From the cell containing the given text, extract its center point as [x, y] coordinate. 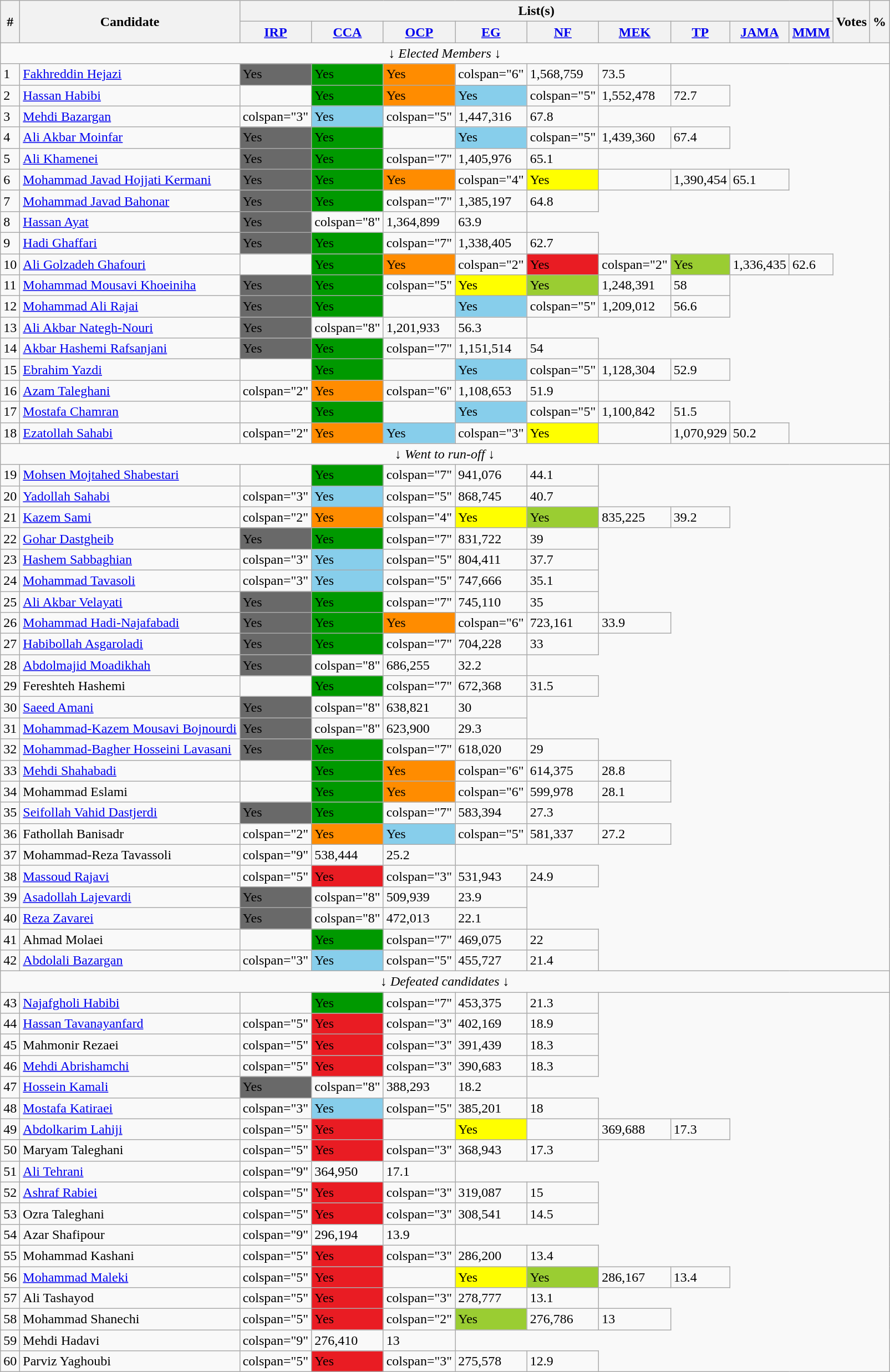
18.9 [563, 1024]
16 [10, 391]
17.1 [419, 1171]
67.4 [700, 137]
36 [10, 834]
47 [10, 1087]
Ali Khamenei [130, 159]
Mohammad Hadi-Najafabadi [130, 623]
Ali Akbar Velayati [130, 601]
453,375 [491, 1003]
↓ Went to run-off ↓ [445, 454]
72.7 [700, 95]
Mehdi Shahabadi [130, 771]
5 [10, 159]
52.9 [700, 370]
747,666 [491, 580]
638,821 [419, 707]
57 [10, 1298]
25.2 [419, 855]
402,169 [491, 1024]
12.9 [563, 1361]
38 [10, 876]
73.5 [635, 74]
1 [10, 74]
Abdolali Bazargan [130, 961]
388,293 [419, 1087]
1,201,933 [419, 328]
Fakhreddin Hejazi [130, 74]
804,411 [491, 559]
835,225 [635, 517]
21 [10, 517]
27 [10, 644]
24 [10, 580]
22.1 [491, 918]
56 [10, 1277]
1,385,197 [491, 201]
67.8 [563, 116]
704,228 [491, 644]
48 [10, 1108]
59 [10, 1340]
Mohammad Ali Rajai [130, 307]
13.1 [563, 1298]
7 [10, 201]
23 [10, 559]
275,578 [491, 1361]
1,209,012 [635, 307]
37.7 [563, 559]
39.2 [700, 517]
1,338,405 [491, 243]
6 [10, 180]
Mohammad-Kazem Mousavi Bojnourdi [130, 728]
831,722 [491, 538]
Mohammad-Reza Tavassoli [130, 855]
Ahmad Molaei [130, 940]
Ozra Taleghani [130, 1213]
% [879, 22]
32 [10, 749]
40.7 [563, 496]
3 [10, 116]
Kazem Sami [130, 517]
745,110 [491, 601]
60 [10, 1361]
41 [10, 940]
42 [10, 961]
31 [10, 728]
583,394 [491, 813]
IRP [276, 32]
469,075 [491, 940]
12 [10, 307]
28.1 [635, 792]
Hassan Tavanayanfard [130, 1024]
CCA [348, 32]
63.9 [491, 222]
Mohammad Eslami [130, 792]
509,939 [419, 897]
27.2 [635, 834]
Mohammad Javad Bahonar [130, 201]
276,410 [348, 1340]
623,900 [419, 728]
1,128,304 [635, 370]
Habibollah Asgaroladi [130, 644]
581,337 [563, 834]
Azam Taleghani [130, 391]
618,020 [491, 749]
MMM [811, 32]
Reza Zavarei [130, 918]
14.5 [563, 1213]
Ali Akbar Moinfar [130, 137]
868,745 [491, 496]
Ali Golzadeh Ghafouri [130, 264]
1,552,478 [635, 95]
Massoud Rajavi [130, 876]
64.8 [563, 201]
385,201 [491, 1108]
369,688 [635, 1129]
50 [10, 1150]
Yadollah Sahabi [130, 496]
OCP [419, 32]
29.3 [491, 728]
1,248,391 [635, 285]
Saeed Amani [130, 707]
Mahmonir Rezaei [130, 1045]
Mohammad Tavasoli [130, 580]
1,364,899 [419, 222]
10 [10, 264]
Mostafa Katiraei [130, 1108]
Hadi Ghaffari [130, 243]
Ebrahim Yazdi [130, 370]
52 [10, 1192]
Asadollah Lajevardi [130, 897]
Maryam Taleghani [130, 1150]
13.9 [419, 1235]
23.9 [491, 897]
8 [10, 222]
34 [10, 792]
List(s) [536, 11]
27.3 [563, 813]
941,076 [491, 475]
364,950 [348, 1171]
62.7 [563, 243]
20 [10, 496]
278,777 [491, 1298]
56.6 [700, 307]
31.5 [563, 686]
391,439 [491, 1045]
44 [10, 1024]
14 [10, 349]
Gohar Dastgheib [130, 538]
EG [491, 32]
Mohammad-Bagher Hosseini Lavasani [130, 749]
53 [10, 1213]
1,100,842 [635, 412]
49 [10, 1129]
Mohammad Javad Hojjati Kermani [130, 180]
Parviz Yaghoubi [130, 1361]
43 [10, 1003]
Hashem Sabbaghian [130, 559]
62.6 [811, 264]
Mehdi Abrishamchi [130, 1066]
Abdolmajid Moadikhah [130, 665]
45 [10, 1045]
1,070,929 [700, 433]
Ali Tashayod [130, 1298]
4 [10, 137]
# [10, 22]
56.3 [491, 328]
1,447,316 [491, 116]
599,978 [563, 792]
Mohammad Shanechi [130, 1319]
286,167 [635, 1277]
1,439,360 [635, 137]
276,786 [563, 1319]
Najafgholi Habibi [130, 1003]
Hossein Kamali [130, 1087]
672,368 [491, 686]
21.4 [563, 961]
Ali Akbar Nategh-Nouri [130, 328]
MEK [635, 32]
Akbar Hashemi Rafsanjani [130, 349]
390,683 [491, 1066]
723,161 [563, 623]
50.2 [760, 433]
Hassan Habibi [130, 95]
TP [700, 32]
JAMA [760, 32]
368,943 [491, 1150]
1,151,514 [491, 349]
19 [10, 475]
Mohammad Kashani [130, 1256]
538,444 [348, 855]
51.5 [700, 412]
44.1 [563, 475]
33.9 [635, 623]
2 [10, 95]
286,200 [491, 1256]
Mohsen Mojtahed Shabestari [130, 475]
Azar Shafipour [130, 1235]
1,390,454 [700, 180]
9 [10, 243]
32.2 [491, 665]
37 [10, 855]
Ezatollah Sahabi [130, 433]
Ashraf Rabiei [130, 1192]
1,405,976 [491, 159]
Mohammad Mousavi Khoeiniha [130, 285]
Candidate [130, 22]
531,943 [491, 876]
↓ Defeated candidates ↓ [445, 982]
Fathollah Banisadr [130, 834]
26 [10, 623]
24.9 [563, 876]
Seifollah Vahid Dastjerdi [130, 813]
308,541 [491, 1213]
40 [10, 918]
Abdolkarim Lahiji [130, 1129]
NF [563, 32]
296,194 [348, 1235]
1,108,653 [491, 391]
319,087 [491, 1192]
28.8 [635, 771]
614,375 [563, 771]
51.9 [563, 391]
51 [10, 1171]
Hassan Ayat [130, 222]
35.1 [563, 580]
Fereshteh Hashemi [130, 686]
1,568,759 [563, 74]
55 [10, 1256]
25 [10, 601]
17 [10, 412]
686,255 [419, 665]
Mohammad Maleki [130, 1277]
28 [10, 665]
Mehdi Bazargan [130, 116]
455,727 [491, 961]
Ali Tehrani [130, 1171]
18.2 [491, 1087]
↓ Elected Members ↓ [445, 53]
Votes [851, 22]
11 [10, 285]
Mostafa Chamran [130, 412]
46 [10, 1066]
21.3 [563, 1003]
472,013 [419, 918]
1,336,435 [760, 264]
Mehdi Hadavi [130, 1340]
